Locate the cell with the specified text and output its [X, Y] center coordinate. 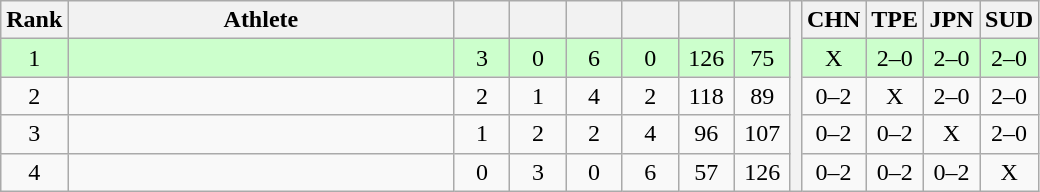
CHN [833, 20]
Rank [34, 20]
TPE [895, 20]
107 [762, 134]
96 [706, 134]
SUD [1010, 20]
Athlete [261, 20]
75 [762, 58]
57 [706, 172]
JPN [952, 20]
89 [762, 96]
118 [706, 96]
